For the text-containing cell, return its midpoint in (x, y) coordinate format. 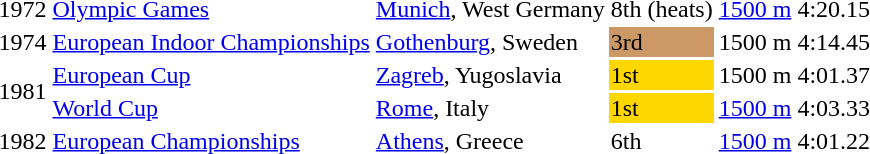
3rd (662, 42)
European Indoor Championships (211, 42)
World Cup (211, 108)
European Cup (211, 75)
Rome, Italy (490, 108)
Gothenburg, Sweden (490, 42)
Zagreb, Yugoslavia (490, 75)
